For the text-containing cell, return its midpoint in (x, y) coordinate format. 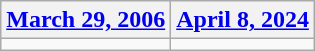
April 8, 2024 (243, 20)
March 29, 2006 (86, 20)
